Find where the given text appears and provide that cell's center as (x, y) coordinate. 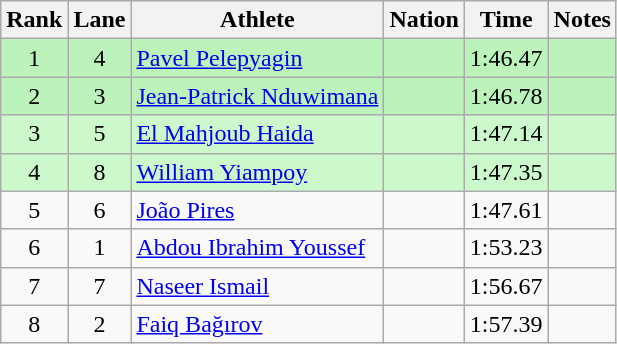
Abdou Ibrahim Youssef (258, 248)
William Yiampoy (258, 172)
1:53.23 (506, 248)
João Pires (258, 210)
Lane (100, 20)
1:47.35 (506, 172)
Pavel Pelepyagin (258, 58)
Athlete (258, 20)
1:47.61 (506, 210)
Naseer Ismail (258, 286)
Nation (424, 20)
Faiq Bağırov (258, 324)
1:56.67 (506, 286)
Rank (34, 20)
1:47.14 (506, 134)
Time (506, 20)
Notes (582, 20)
Jean-Patrick Nduwimana (258, 96)
1:57.39 (506, 324)
1:46.78 (506, 96)
El Mahjoub Haida (258, 134)
1:46.47 (506, 58)
